Extract the [x, y] coordinate from the center of the cell holding the provided text.  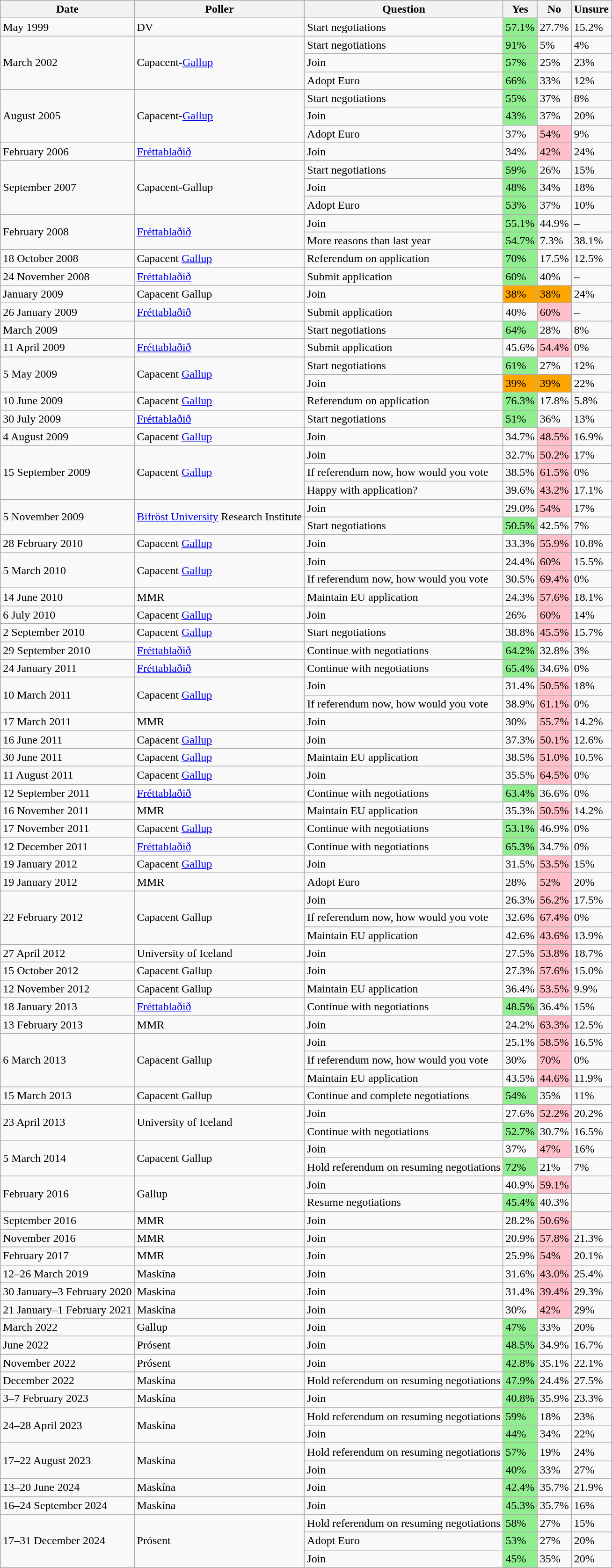
25.1% [520, 1042]
25.4% [591, 1274]
March 2022 [67, 1327]
14 June 2010 [67, 597]
13% [591, 419]
12 September 2011 [67, 793]
38.1% [591, 241]
20.1% [591, 1256]
27.3% [520, 971]
20.2% [591, 1114]
February 2016 [67, 1194]
6 March 2013 [67, 1060]
No [554, 9]
47.9% [520, 1381]
59.1% [554, 1185]
3% [591, 650]
34.6% [554, 668]
18.7% [591, 953]
21.3% [591, 1238]
18 January 2013 [67, 1006]
March 2002 [67, 63]
65.3% [520, 846]
Yes [520, 9]
10.5% [591, 757]
Date [67, 9]
24.3% [520, 597]
61.1% [554, 704]
46.9% [554, 829]
34.9% [554, 1345]
11.9% [591, 1078]
February 2008 [67, 232]
58.5% [554, 1042]
March 2009 [67, 330]
7.3% [554, 241]
42.5% [554, 526]
January 2009 [67, 294]
16 November 2011 [67, 811]
15.5% [591, 562]
15 October 2012 [67, 971]
57.1% [520, 27]
66% [520, 80]
25% [554, 63]
December 2022 [67, 1381]
18 October 2008 [67, 259]
33.3% [520, 544]
63.3% [554, 1024]
31.6% [520, 1274]
18.1% [591, 597]
4 August 2009 [67, 437]
35.1% [554, 1363]
45% [520, 1559]
21% [554, 1167]
52.2% [554, 1114]
42.4% [520, 1488]
30 July 2009 [67, 419]
64.5% [554, 775]
Continue and complete negotiations [404, 1096]
24.2% [520, 1024]
35.9% [554, 1399]
50.6% [554, 1220]
50.1% [554, 739]
29.3% [591, 1291]
19% [554, 1452]
15 September 2009 [67, 472]
15.0% [591, 971]
36.6% [554, 793]
40.8% [520, 1399]
Poller [219, 9]
32.6% [520, 918]
40.3% [554, 1203]
65.4% [520, 668]
26.3% [520, 900]
5 November 2009 [67, 517]
5.8% [591, 401]
91% [520, 45]
61% [520, 365]
24 November 2008 [67, 277]
11 August 2011 [67, 775]
November 2022 [67, 1363]
43.0% [554, 1274]
29% [591, 1309]
23.3% [591, 1399]
25.9% [520, 1256]
13.9% [591, 935]
Question [404, 9]
2 September 2010 [67, 633]
52% [554, 882]
45.3% [520, 1505]
27.7% [554, 27]
September 2007 [67, 187]
February 2006 [67, 152]
44% [520, 1434]
54.7% [520, 241]
64% [520, 330]
64.2% [520, 650]
12.6% [591, 739]
45.5% [554, 633]
6 July 2010 [67, 615]
27 April 2012 [67, 953]
30 June 2011 [67, 757]
10% [591, 205]
August 2005 [67, 116]
17–22 August 2023 [67, 1461]
55.9% [554, 544]
17 November 2011 [67, 829]
61.5% [554, 472]
15.2% [591, 27]
10 March 2011 [67, 695]
May 1999 [67, 27]
43.2% [554, 490]
February 2017 [67, 1256]
22 February 2012 [67, 918]
21.9% [591, 1488]
Unsure [591, 9]
10.8% [591, 544]
40.9% [520, 1185]
30.5% [520, 579]
28.2% [520, 1220]
72% [520, 1167]
17.8% [554, 401]
42.6% [520, 935]
16.7% [591, 1345]
45.6% [520, 348]
31.5% [520, 864]
11% [591, 1096]
56.2% [554, 900]
43.5% [520, 1078]
37.3% [520, 739]
16–24 September 2024 [67, 1505]
76.3% [520, 401]
30.7% [554, 1131]
21 January–1 February 2021 [67, 1309]
September 2016 [67, 1220]
69.4% [554, 579]
35.5% [520, 775]
50.2% [554, 454]
11 April 2009 [67, 348]
June 2022 [67, 1345]
5% [554, 45]
10 June 2009 [67, 401]
52.7% [520, 1131]
13–20 June 2024 [67, 1488]
32.8% [554, 650]
22.1% [591, 1363]
26 January 2009 [67, 312]
More reasons than last year [404, 241]
43.6% [554, 935]
55.7% [554, 722]
54.4% [554, 348]
4% [591, 45]
48% [520, 187]
28 February 2010 [67, 544]
20.9% [520, 1238]
November 2016 [67, 1238]
24 January 2011 [67, 668]
45.4% [520, 1203]
36% [554, 419]
38.9% [520, 704]
DV [219, 27]
12–26 March 2019 [67, 1274]
15.7% [591, 633]
42.8% [520, 1363]
15 March 2013 [67, 1096]
17 March 2011 [67, 722]
12 December 2011 [67, 846]
5 March 2014 [67, 1158]
58% [520, 1523]
43% [520, 116]
44.9% [554, 223]
51.0% [554, 757]
5 May 2009 [67, 374]
53.8% [554, 953]
24–28 April 2023 [67, 1425]
13 February 2013 [67, 1024]
29.0% [520, 508]
63.4% [520, 793]
30 January–3 February 2020 [67, 1291]
16 June 2011 [67, 739]
29 September 2010 [67, 650]
3–7 February 2023 [67, 1399]
44.6% [554, 1078]
9.9% [591, 989]
5 March 2010 [67, 570]
53.1% [520, 829]
32.7% [520, 454]
17.1% [591, 490]
Happy with application? [404, 490]
39.6% [520, 490]
51% [520, 419]
12 November 2012 [67, 989]
27.6% [520, 1114]
57.8% [554, 1238]
35.3% [520, 811]
55% [520, 98]
Bifröst University Research Institute [219, 517]
14% [591, 615]
55.1% [520, 223]
67.4% [554, 918]
9% [591, 134]
16.9% [591, 437]
Resume negotiations [404, 1203]
23 April 2013 [67, 1123]
38.8% [520, 633]
17–31 December 2024 [67, 1541]
39.4% [554, 1291]
